Provide the [X, Y] coordinate of the cell's center where the given text is located.  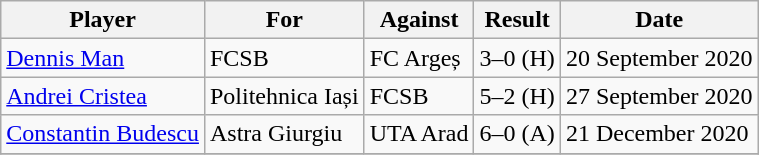
Player [103, 20]
5–2 (H) [517, 96]
Politehnica Iași [284, 96]
Against [419, 20]
20 September 2020 [659, 58]
Astra Giurgiu [284, 134]
UTA Arad [419, 134]
Result [517, 20]
6–0 (A) [517, 134]
Dennis Man [103, 58]
Date [659, 20]
3–0 (H) [517, 58]
Andrei Cristea [103, 96]
FC Argeș [419, 58]
21 December 2020 [659, 134]
Constantin Budescu [103, 134]
For [284, 20]
27 September 2020 [659, 96]
